Identify which cell holds the provided text, then report its (x, y) central coordinate. 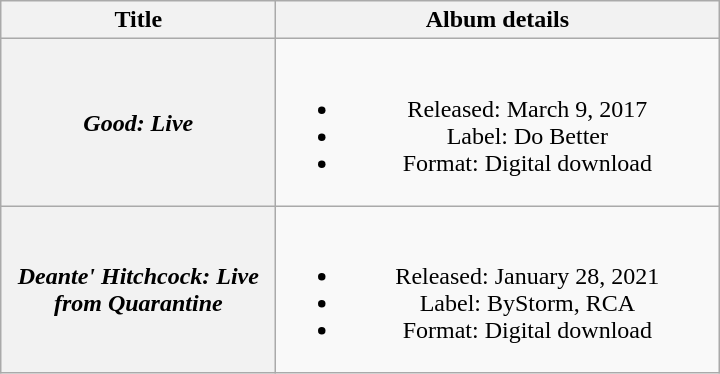
Released: January 28, 2021Label: ByStorm, RCAFormat: Digital download (498, 290)
Good: Live (138, 122)
Title (138, 20)
Released: March 9, 2017Label: Do BetterFormat: Digital download (498, 122)
Deante' Hitchcock: Live from Quarantine (138, 290)
Album details (498, 20)
